Extract the (X, Y) coordinate from the center of the cell holding the provided text.  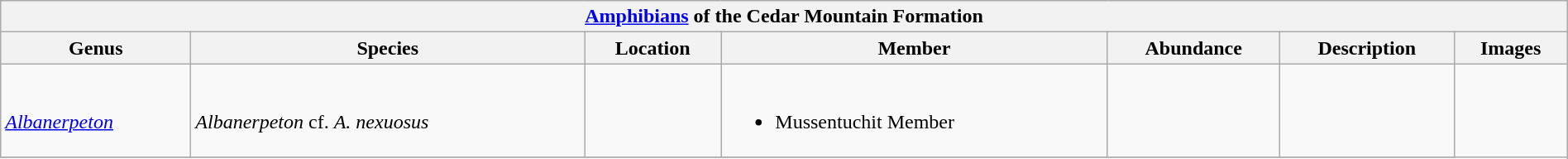
Abundance (1194, 48)
Description (1366, 48)
Albanerpeton cf. A. nexuosus (388, 111)
Genus (96, 48)
Location (653, 48)
Amphibians of the Cedar Mountain Formation (784, 17)
Member (915, 48)
Mussentuchit Member (915, 111)
Images (1510, 48)
Species (388, 48)
Albanerpeton (96, 111)
